Return (X, Y) of the center of cell containing provided text 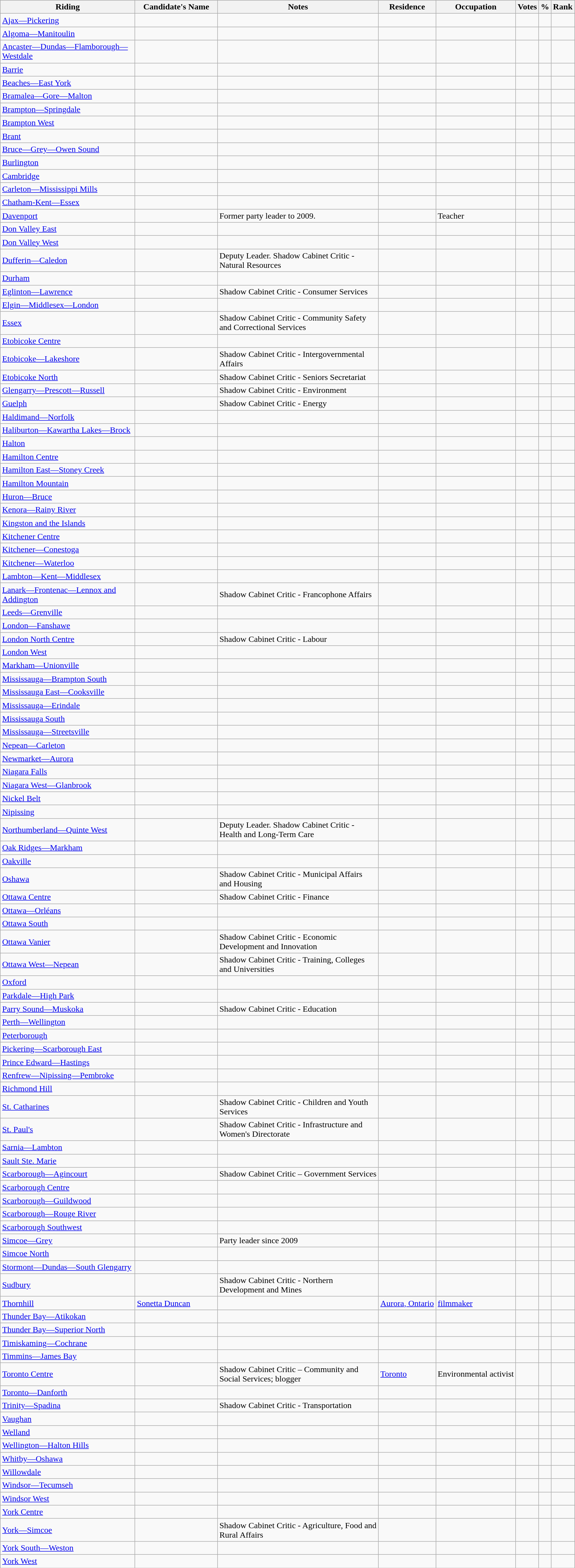
London—Fanshawe (68, 625)
Deputy Leader. Shadow Cabinet Critic - Natural Resources (298, 261)
Kingston and the Islands (68, 523)
York West (68, 1561)
Sault Ste. Marie (68, 1161)
Nipissing (68, 812)
York Centre (68, 1512)
Shadow Cabinet Critic - Consumer Services (298, 292)
% (545, 7)
Stormont—Dundas—South Glengarry (68, 1267)
Simcoe North (68, 1254)
Welland (68, 1432)
Environmental activist (476, 1375)
Party leader since 2009 (298, 1240)
Bruce—Grey—Owen Sound (68, 149)
Scarborough—Rouge River (68, 1214)
Mississauga—Erindale (68, 705)
Etobicoke Centre (68, 341)
Eglinton—Lawrence (68, 292)
Dufferin—Caledon (68, 261)
Trinity—Spadina (68, 1406)
Halton (68, 444)
Renfrew—Nipissing—Pembroke (68, 1075)
London West (68, 652)
Pickering—Scarborough East (68, 1049)
Shadow Cabinet Critic - Community Safety and Correctional Services (298, 323)
Perth—Wellington (68, 1022)
Wellington—Halton Hills (68, 1445)
Newmarket—Aurora (68, 759)
Algoma—Manitoulin (68, 34)
Etobicoke—Lakeshore (68, 359)
Brampton West (68, 123)
Teacher (476, 216)
Mississauga South (68, 719)
Cambridge (68, 176)
Parry Sound—Muskoka (68, 1009)
Bramalea—Gore—Malton (68, 96)
Riding (68, 7)
Ancaster—Dundas—Flamborough—Westdale (68, 52)
Haldimand—Norfolk (68, 417)
Scarborough Centre (68, 1187)
Thunder Bay—Superior North (68, 1329)
Occupation (476, 7)
Ajax—Pickering (68, 20)
Burlington (68, 162)
Shadow Cabinet Critic - Finance (298, 897)
Kitchener Centre (68, 536)
Parkdale—High Park (68, 996)
Residence (407, 7)
Sarnia—Lambton (68, 1148)
filmmaker (476, 1303)
Nickel Belt (68, 798)
Rank (563, 7)
Oshawa (68, 879)
Nepean—Carleton (68, 745)
Shadow Cabinet Critic - Children and Youth Services (298, 1106)
Notes (298, 7)
Shadow Cabinet Critic - Environment (298, 390)
London North Centre (68, 639)
Toronto (407, 1375)
Aurora, Ontario (407, 1303)
Carleton—Mississippi Mills (68, 189)
Huron—Bruce (68, 497)
Ottawa South (68, 924)
Shadow Cabinet Critic - Transportation (298, 1406)
Scarborough—Guildwood (68, 1201)
Etobicoke North (68, 377)
Mississauga—Brampton South (68, 679)
Shadow Cabinet Critic - Seniors Secretariat (298, 377)
Ottawa Vanier (68, 941)
Ottawa Centre (68, 897)
Candidate's Name (176, 7)
Shadow Cabinet Critic - Francophone Affairs (298, 594)
St. Paul's (68, 1129)
Scarborough—Agincourt (68, 1174)
Thunder Bay—Atikokan (68, 1316)
Windsor West (68, 1499)
Ottawa West—Nepean (68, 965)
Scarborough Southwest (68, 1227)
Sudbury (68, 1285)
Durham (68, 278)
Markham—Unionville (68, 666)
Haliburton—Kawartha Lakes—Brock (68, 430)
Shadow Cabinet Critic - Training, Colleges and Universities (298, 965)
Sonetta Duncan (176, 1303)
Barrie (68, 69)
Shadow Cabinet Critic - Energy (298, 403)
Essex (68, 323)
Shadow Cabinet Critic - Intergovernmental Affairs (298, 359)
Niagara West—Glanbrook (68, 785)
Oakville (68, 861)
Kitchener—Conestoga (68, 550)
Shadow Cabinet Critic - Education (298, 1009)
Shadow Cabinet Critic - Agriculture, Food and Rural Affairs (298, 1530)
Shadow Cabinet Critic - Municipal Affairs and Housing (298, 879)
Ottawa—Orléans (68, 910)
Hamilton Mountain (68, 483)
Leeds—Grenville (68, 612)
Brant (68, 136)
Lambton—Kent—Middlesex (68, 576)
Windsor—Tecumseh (68, 1485)
York South—Weston (68, 1548)
Hamilton East—Stoney Creek (68, 470)
Oxford (68, 982)
Shadow Cabinet Critic - Infrastructure and Women's Directorate (298, 1129)
Mississauga East—Cooksville (68, 692)
Chatham-Kent—Essex (68, 203)
Willowdale (68, 1472)
Timmins—James Bay (68, 1356)
Vaughan (68, 1419)
Lanark—Frontenac—Lennox and Addington (68, 594)
Timiskaming—Cochrane (68, 1343)
Votes (527, 7)
Beaches—East York (68, 83)
Mississauga—Streetsville (68, 732)
Shadow Cabinet Critic – Government Services (298, 1174)
Richmond Hill (68, 1089)
Shadow Cabinet Critic – Community and Social Services; blogger (298, 1375)
Whitby—Oshawa (68, 1459)
York—Simcoe (68, 1530)
Toronto—Danforth (68, 1392)
Deputy Leader. Shadow Cabinet Critic - Health and Long-Term Care (298, 830)
Former party leader to 2009. (298, 216)
Oak Ridges—Markham (68, 848)
Don Valley West (68, 242)
Elgin—Middlesex—London (68, 305)
St. Catharines (68, 1106)
Shadow Cabinet Critic - Economic Development and Innovation (298, 941)
Guelph (68, 403)
Simcoe—Grey (68, 1240)
Kitchener—Waterloo (68, 563)
Glengarry—Prescott—Russell (68, 390)
Shadow Cabinet Critic - Labour (298, 639)
Davenport (68, 216)
Thornhill (68, 1303)
Toronto Centre (68, 1375)
Northumberland—Quinte West (68, 830)
Hamilton Centre (68, 457)
Brampton—Springdale (68, 109)
Kenora—Rainy River (68, 510)
Shadow Cabinet Critic - Northern Development and Mines (298, 1285)
Prince Edward—Hastings (68, 1062)
Don Valley East (68, 229)
Peterborough (68, 1035)
Niagara Falls (68, 772)
